Identify which cell holds the provided text, then report its [X, Y] central coordinate. 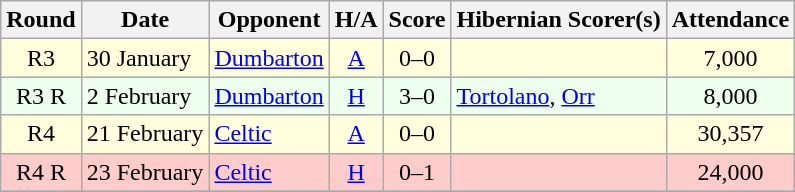
R4 R [41, 172]
Round [41, 20]
R4 [41, 134]
8,000 [730, 96]
24,000 [730, 172]
H/A [356, 20]
R3 R [41, 96]
30,357 [730, 134]
2 February [145, 96]
R3 [41, 58]
Hibernian Scorer(s) [558, 20]
Tortolano, Orr [558, 96]
7,000 [730, 58]
23 February [145, 172]
Date [145, 20]
0–1 [417, 172]
Score [417, 20]
Attendance [730, 20]
21 February [145, 134]
Opponent [269, 20]
30 January [145, 58]
3–0 [417, 96]
